For the text-containing cell, return its midpoint in (X, Y) coordinate format. 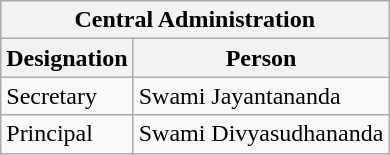
Person (261, 58)
Principal (67, 134)
Central Administration (195, 20)
Secretary (67, 96)
Swami Divyasudhananda (261, 134)
Designation (67, 58)
Swami Jayantananda (261, 96)
